From the cell containing the given text, extract its center point as (X, Y) coordinate. 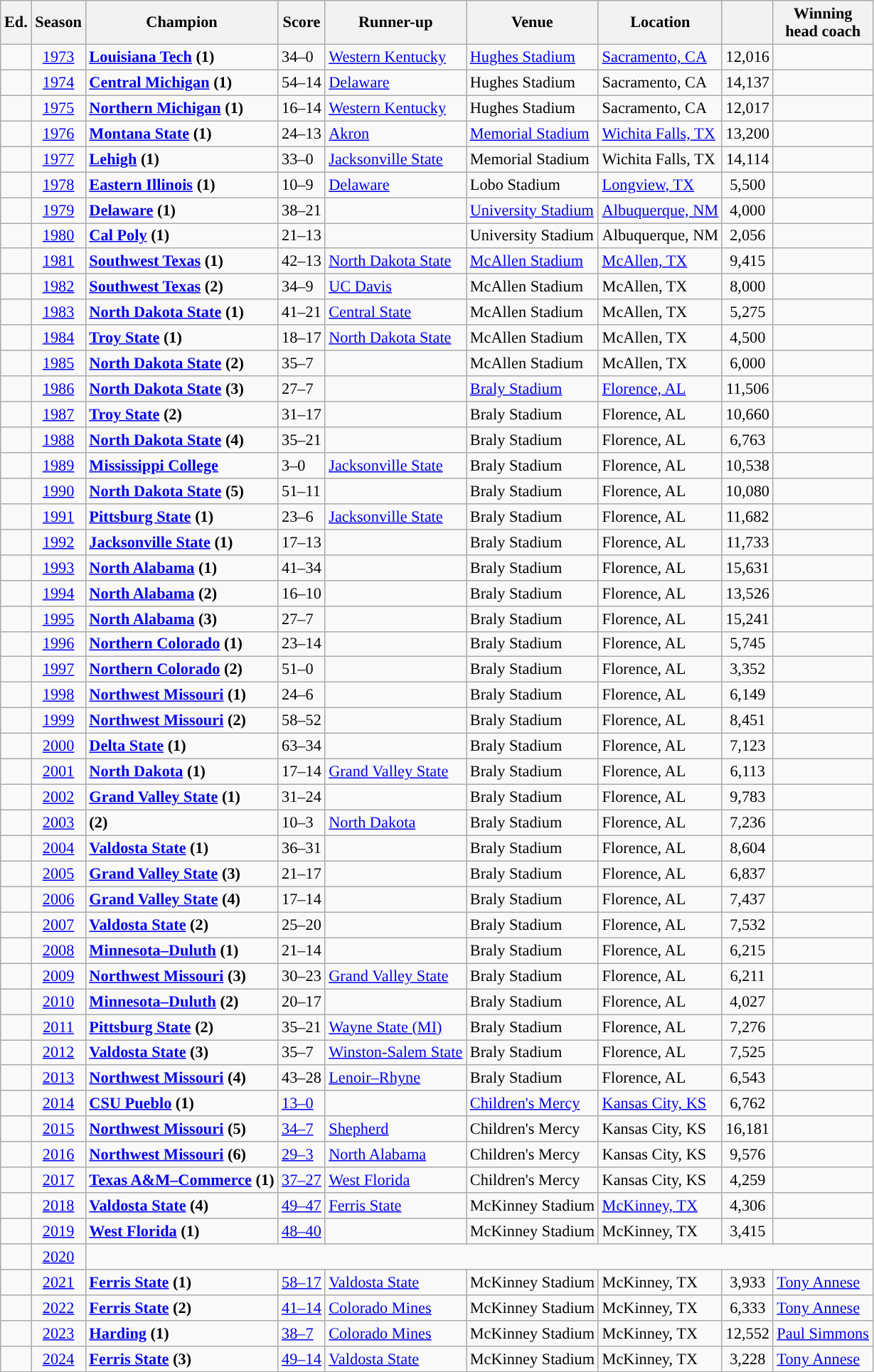
8,000 (747, 286)
1989 (58, 466)
2016 (58, 1154)
2014 (58, 1103)
2017 (58, 1180)
Location (660, 23)
13,526 (747, 593)
1992 (58, 542)
5,275 (747, 312)
8,604 (747, 848)
8,451 (747, 721)
10,660 (747, 414)
9,576 (747, 1154)
34–7 (302, 1129)
1981 (58, 261)
Score (302, 23)
38–7 (302, 1333)
Central Michigan (1) (182, 82)
Winninghead coach (823, 23)
6,211 (747, 976)
North Dakota State (3) (182, 389)
Ed. (16, 23)
7,236 (747, 822)
Troy State (2) (182, 414)
1997 (58, 670)
Ferris State (2) (182, 1307)
4,000 (747, 210)
Southwest Texas (1) (182, 261)
6,333 (747, 1307)
North Alabama (395, 1154)
34–9 (302, 286)
Valdosta State (3) (182, 1052)
2018 (58, 1206)
1994 (58, 593)
1984 (58, 338)
2010 (58, 1002)
13–0 (302, 1103)
12,552 (747, 1333)
2015 (58, 1129)
Northwest Missouri (1) (182, 695)
1975 (58, 108)
2021 (58, 1282)
4,306 (747, 1206)
Central State (395, 312)
1998 (58, 695)
1990 (58, 491)
Louisiana Tech (1) (182, 57)
2006 (58, 899)
6,113 (747, 771)
North Dakota (395, 822)
41–21 (302, 312)
3,933 (747, 1282)
6,215 (747, 950)
42–13 (302, 261)
5,745 (747, 644)
51–11 (302, 491)
North Dakota (1) (182, 771)
Mississippi College (182, 466)
2000 (58, 746)
2,056 (747, 235)
Grand Valley State (3) (182, 874)
Troy State (1) (182, 338)
16–14 (302, 108)
1993 (58, 567)
Winston-Salem State (395, 1052)
1979 (58, 210)
36–31 (302, 848)
20–17 (302, 1002)
Shepherd (395, 1129)
1996 (58, 644)
41–14 (302, 1307)
37–27 (302, 1180)
Valdosta State (4) (182, 1206)
North Dakota State (4) (182, 440)
North Alabama (1) (182, 567)
31–17 (302, 414)
Jacksonville State (1) (182, 542)
1985 (58, 363)
2004 (58, 848)
16–10 (302, 593)
33–0 (302, 159)
Northern Michigan (1) (182, 108)
North Dakota State (5) (182, 491)
Lehigh (1) (182, 159)
6,149 (747, 695)
2013 (58, 1078)
38–21 (302, 210)
2002 (58, 797)
10,538 (747, 466)
2001 (58, 771)
2023 (58, 1333)
1977 (58, 159)
17–13 (302, 542)
Northern Colorado (2) (182, 670)
Minnesota–Duluth (1) (182, 950)
CSU Pueblo (1) (182, 1103)
Akron (395, 134)
North Alabama (3) (182, 618)
2022 (58, 1307)
29–3 (302, 1154)
6,837 (747, 874)
1983 (58, 312)
63–34 (302, 746)
10–9 (302, 185)
30–23 (302, 976)
Northwest Missouri (2) (182, 721)
21–14 (302, 950)
2011 (58, 1027)
3,352 (747, 670)
4,259 (747, 1180)
16,181 (747, 1129)
Longview, TX (660, 185)
1988 (58, 440)
Wayne State (MI) (395, 1027)
2012 (58, 1052)
Venue (533, 23)
11,733 (747, 542)
Delta State (1) (182, 746)
Valdosta State (1) (182, 848)
Lenoir–Rhyne (395, 1078)
2024 (58, 1358)
3–0 (302, 466)
51–0 (302, 670)
7,123 (747, 746)
2007 (58, 925)
12,017 (747, 108)
15,631 (747, 567)
Eastern Illinois (1) (182, 185)
24–13 (302, 134)
1976 (58, 134)
West Florida (1) (182, 1231)
10,080 (747, 491)
Northwest Missouri (3) (182, 976)
Cal Poly (1) (182, 235)
1980 (58, 235)
7,276 (747, 1027)
11,682 (747, 516)
Grand Valley State (4) (182, 899)
13,200 (747, 134)
Ferris State (1) (182, 1282)
Northwest Missouri (4) (182, 1078)
21–13 (302, 235)
6,543 (747, 1078)
4,027 (747, 1002)
10–3 (302, 822)
Southwest Texas (2) (182, 286)
Runner-up (395, 23)
Champion (182, 23)
58–17 (302, 1282)
Northwest Missouri (5) (182, 1129)
9,415 (747, 261)
6,763 (747, 440)
West Florida (395, 1180)
Valdosta State (2) (182, 925)
3,415 (747, 1231)
Minnesota–Duluth (2) (182, 1002)
11,506 (747, 389)
1982 (58, 286)
6,000 (747, 363)
3,228 (747, 1358)
Paul Simmons (823, 1333)
UC Davis (395, 286)
2019 (58, 1231)
31–24 (302, 797)
Ferris State (3) (182, 1358)
7,525 (747, 1052)
2008 (58, 950)
1974 (58, 82)
23–6 (302, 516)
1978 (58, 185)
12,016 (747, 57)
21–17 (302, 874)
Texas A&M–Commerce (1) (182, 1180)
Northwest Missouri (6) (182, 1154)
41–34 (302, 567)
34–0 (302, 57)
North Dakota State (2) (182, 363)
15,241 (747, 618)
2003 (58, 822)
58–52 (302, 721)
2009 (58, 976)
5,500 (747, 185)
1973 (58, 57)
Grand Valley State (1) (182, 797)
54–14 (302, 82)
1995 (58, 618)
Ferris State (395, 1206)
Northern Colorado (1) (182, 644)
49–14 (302, 1358)
Delaware (1) (182, 210)
9,783 (747, 797)
4,500 (747, 338)
49–47 (302, 1206)
7,532 (747, 925)
6,762 (747, 1103)
25–20 (302, 925)
1986 (58, 389)
(2) (182, 822)
43–28 (302, 1078)
Pittsburg State (2) (182, 1027)
Montana State (1) (182, 134)
1987 (58, 414)
14,137 (747, 82)
2005 (58, 874)
24–6 (302, 695)
1991 (58, 516)
North Dakota State (1) (182, 312)
Harding (1) (182, 1333)
Pittsburg State (1) (182, 516)
23–14 (302, 644)
Season (58, 23)
Lobo Stadium (533, 185)
7,437 (747, 899)
48–40 (302, 1231)
18–17 (302, 338)
North Alabama (2) (182, 593)
2020 (58, 1257)
14,114 (747, 159)
1999 (58, 721)
